For the text-containing cell, return its midpoint in (X, Y) coordinate format. 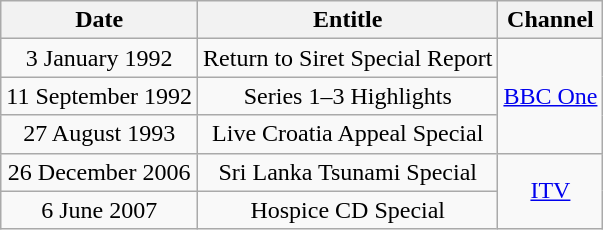
Series 1–3 Highlights (348, 96)
ITV (550, 191)
BBC One (550, 96)
Sri Lanka Tsunami Special (348, 172)
Date (100, 20)
Hospice CD Special (348, 210)
Channel (550, 20)
6 June 2007 (100, 210)
27 August 1993 (100, 134)
Return to Siret Special Report (348, 58)
11 September 1992 (100, 96)
26 December 2006 (100, 172)
Entitle (348, 20)
3 January 1992 (100, 58)
Live Croatia Appeal Special (348, 134)
